Output the (X, Y) coordinate of the center of the cell containing the given text.  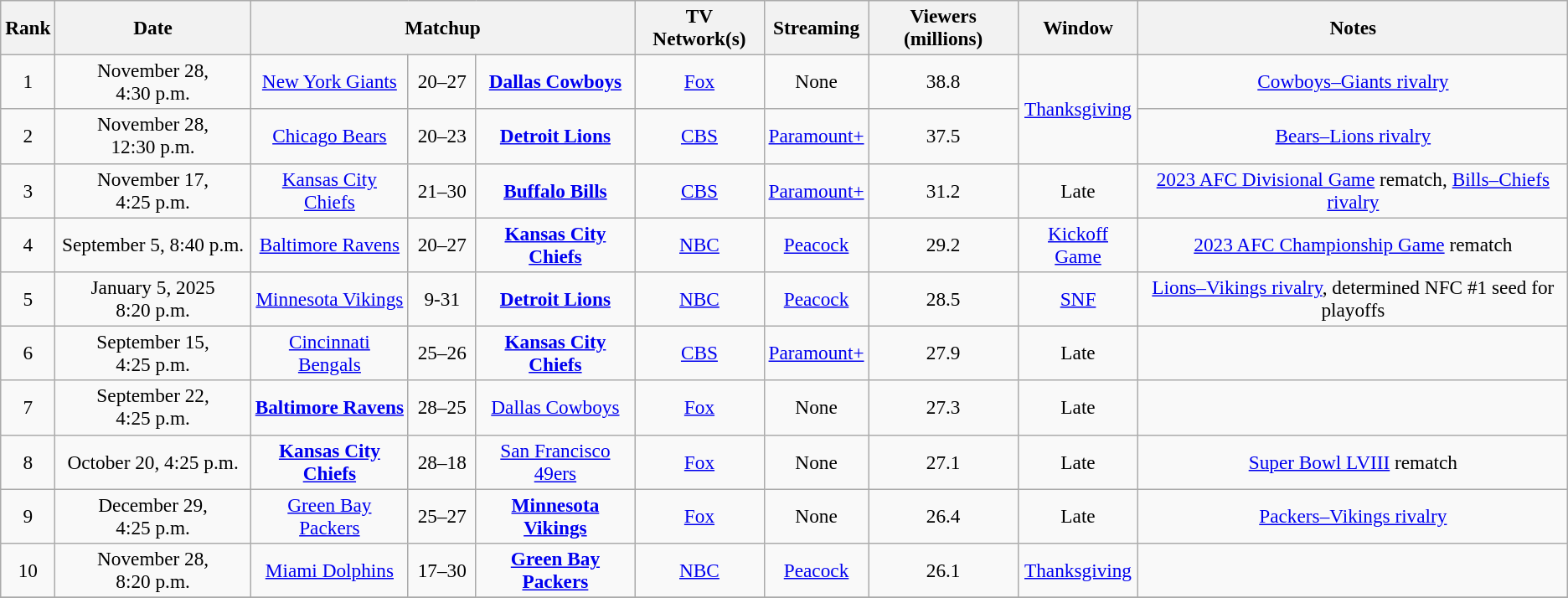
5 (28, 298)
New York Giants (329, 82)
Chicago Bears (329, 136)
Buffalo Bills (555, 191)
November 28, 4:30 p.m. (152, 82)
Viewers (millions) (943, 27)
25–26 (442, 353)
25–27 (442, 516)
27.9 (943, 353)
SNF (1077, 298)
7 (28, 407)
Window (1077, 27)
Rank (28, 27)
November 17, 4:25 p.m. (152, 191)
4 (28, 245)
TV Network(s) (699, 27)
31.2 (943, 191)
Miami Dolphins (329, 570)
28.5 (943, 298)
9 (28, 516)
January 5, 2025 8:20 p.m. (152, 298)
37.5 (943, 136)
2023 AFC Championship Game rematch (1354, 245)
6 (28, 353)
26.4 (943, 516)
2023 AFC Divisional Game rematch, Bills–Chiefs rivalry (1354, 191)
2 (28, 136)
38.8 (943, 82)
3 (28, 191)
October 20, 4:25 p.m. (152, 462)
September 22, 4:25 p.m. (152, 407)
Matchup (442, 27)
27.1 (943, 462)
27.3 (943, 407)
Notes (1354, 27)
17–30 (442, 570)
21–30 (442, 191)
28–18 (442, 462)
Lions–Vikings rivalry, determined NFC #1 seed for playoffs (1354, 298)
Streaming (816, 27)
December 29, 4:25 p.m. (152, 516)
26.1 (943, 570)
November 28, 8:20 p.m. (152, 570)
San Francisco 49ers (555, 462)
1 (28, 82)
Super Bowl LVIII rematch (1354, 462)
Kickoff Game (1077, 245)
8 (28, 462)
Bears–Lions rivalry (1354, 136)
10 (28, 570)
November 28, 12:30 p.m. (152, 136)
Packers–Vikings rivalry (1354, 516)
28–25 (442, 407)
Date (152, 27)
29.2 (943, 245)
9-31 (442, 298)
Cincinnati Bengals (329, 353)
September 15, 4:25 p.m. (152, 353)
20–23 (442, 136)
Cowboys–Giants rivalry (1354, 82)
September 5, 8:40 p.m. (152, 245)
